Find where the given text appears and provide that cell's center as (X, Y) coordinate. 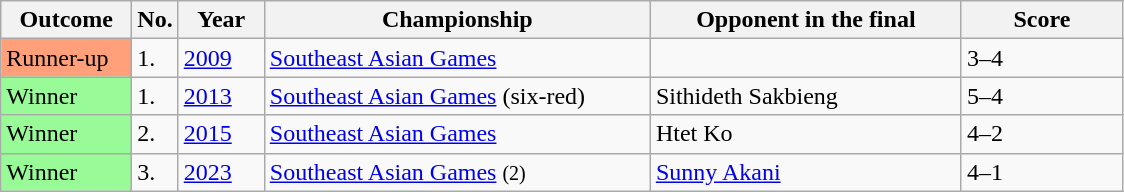
Year (221, 20)
Sithideth Sakbieng (806, 96)
Southeast Asian Games (six-red) (457, 96)
2009 (221, 58)
4–2 (1042, 134)
No. (155, 20)
Outcome (66, 20)
3–4 (1042, 58)
4–1 (1042, 172)
2013 (221, 96)
Opponent in the final (806, 20)
Score (1042, 20)
3. (155, 172)
Runner-up (66, 58)
Southeast Asian Games (2) (457, 172)
Championship (457, 20)
Htet Ko (806, 134)
2. (155, 134)
2015 (221, 134)
5–4 (1042, 96)
Sunny Akani (806, 172)
2023 (221, 172)
